Return the [x, y] coordinate for the center point of the cell that contains the specified text.  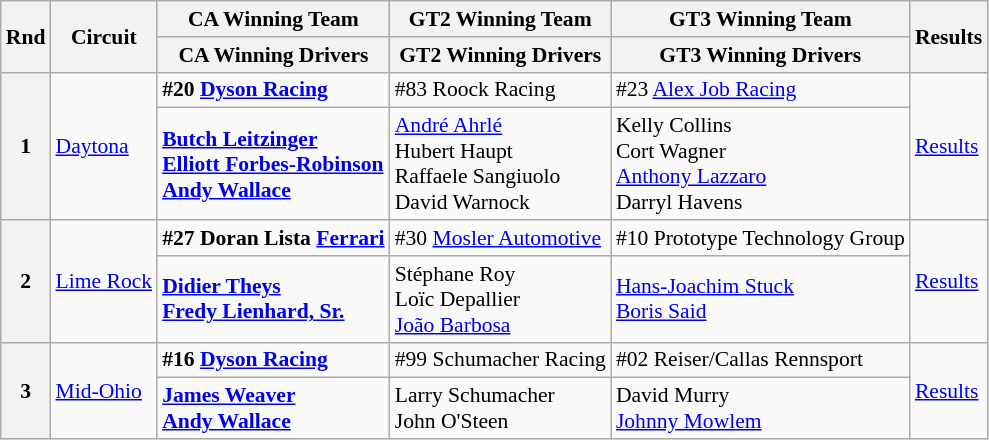
Stéphane Roy Loïc Depallier João Barbosa [500, 300]
#16 Dyson Racing [274, 360]
CA Winning Team [274, 19]
GT3 Winning Team [760, 19]
2 [26, 281]
Kelly Collins Cort Wagner Anthony Lazzaro Darryl Havens [760, 164]
Lime Rock [104, 281]
GT2 Winning Drivers [500, 55]
GT3 Winning Drivers [760, 55]
#83 Roock Racing [500, 90]
André Ahrlé Hubert Haupt Raffaele Sangiuolo David Warnock [500, 164]
#23 Alex Job Racing [760, 90]
#27 Doran Lista Ferrari [274, 238]
3 [26, 390]
#20 Dyson Racing [274, 90]
Circuit [104, 36]
1 [26, 146]
#30 Mosler Automotive [500, 238]
Daytona [104, 146]
#99 Schumacher Racing [500, 360]
Larry Schumacher John O'Steen [500, 408]
GT2 Winning Team [500, 19]
CA Winning Drivers [274, 55]
Rnd [26, 36]
David Murry Johnny Mowlem [760, 408]
Butch Leitzinger Elliott Forbes-Robinson Andy Wallace [274, 164]
Didier Theys Fredy Lienhard, Sr. [274, 300]
James Weaver Andy Wallace [274, 408]
Mid-Ohio [104, 390]
#10 Prototype Technology Group [760, 238]
#02 Reiser/Callas Rennsport [760, 360]
Hans-Joachim Stuck Boris Said [760, 300]
